Detect which cell encompasses the target text, then output its (x, y) center coordinate. 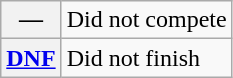
DNF (31, 58)
Did not finish (146, 58)
Did not compete (146, 20)
— (31, 20)
